Output the (X, Y) coordinate of the center of the cell containing the given text.  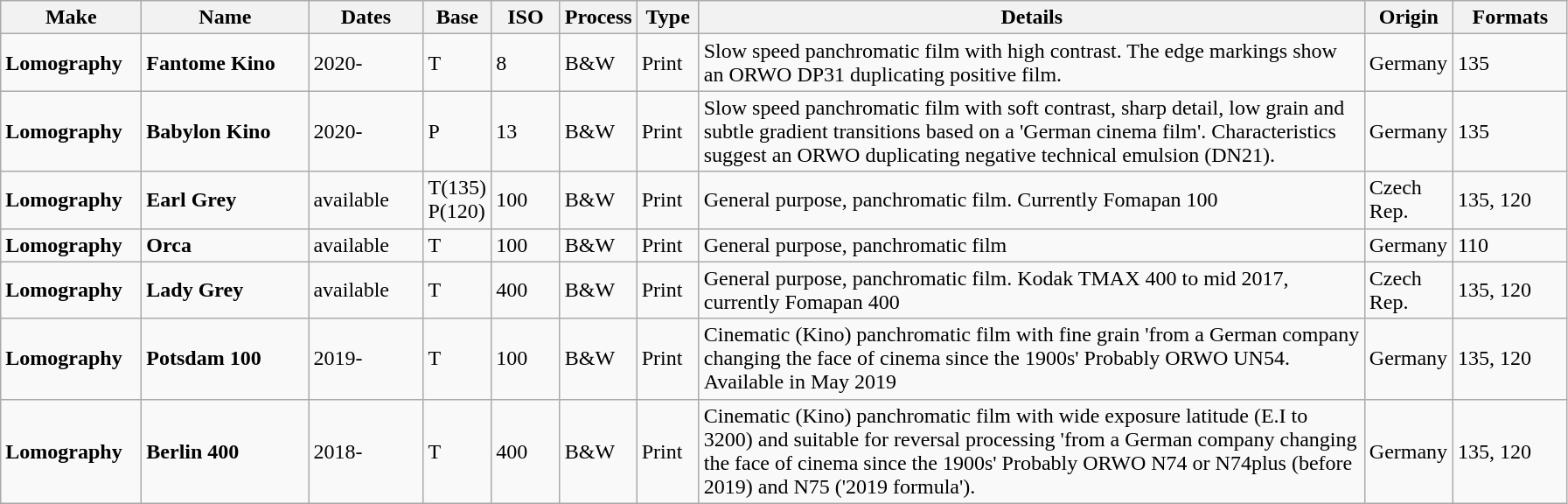
General purpose, panchromatic film. Currently Fomapan 100 (1032, 199)
ISO (526, 17)
General purpose, panchromatic film (1032, 245)
T(135) P(120) (457, 199)
Formats (1509, 17)
Origin (1408, 17)
Dates (366, 17)
Slow speed panchromatic film with high contrast. The edge markings show an ORWO DP31 duplicating positive film. (1032, 63)
Potsdam 100 (226, 359)
P (457, 131)
Type (668, 17)
Berlin 400 (226, 451)
Process (598, 17)
General purpose, panchromatic film. Kodak TMAX 400 to mid 2017, currently Fomapan 400 (1032, 290)
Details (1032, 17)
Make (72, 17)
13 (526, 131)
Lady Grey (226, 290)
110 (1509, 245)
Orca (226, 245)
Name (226, 17)
Babylon Kino (226, 131)
2019- (366, 359)
8 (526, 63)
Base (457, 17)
2018- (366, 451)
Fantome Kino (226, 63)
Earl Grey (226, 199)
